For the text-containing cell, return its midpoint in [x, y] coordinate format. 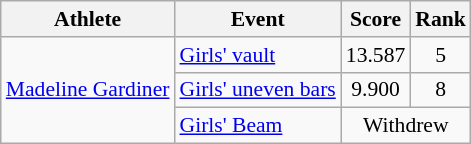
8 [440, 90]
Rank [440, 19]
Madeline Gardiner [88, 90]
Withdrew [406, 126]
Girls' vault [258, 55]
Girls' Beam [258, 126]
Event [258, 19]
9.900 [376, 90]
Girls' uneven bars [258, 90]
5 [440, 55]
Athlete [88, 19]
Score [376, 19]
13.587 [376, 55]
